Capture the cell that displays the provided text and extract its (x, y) central coordinate. 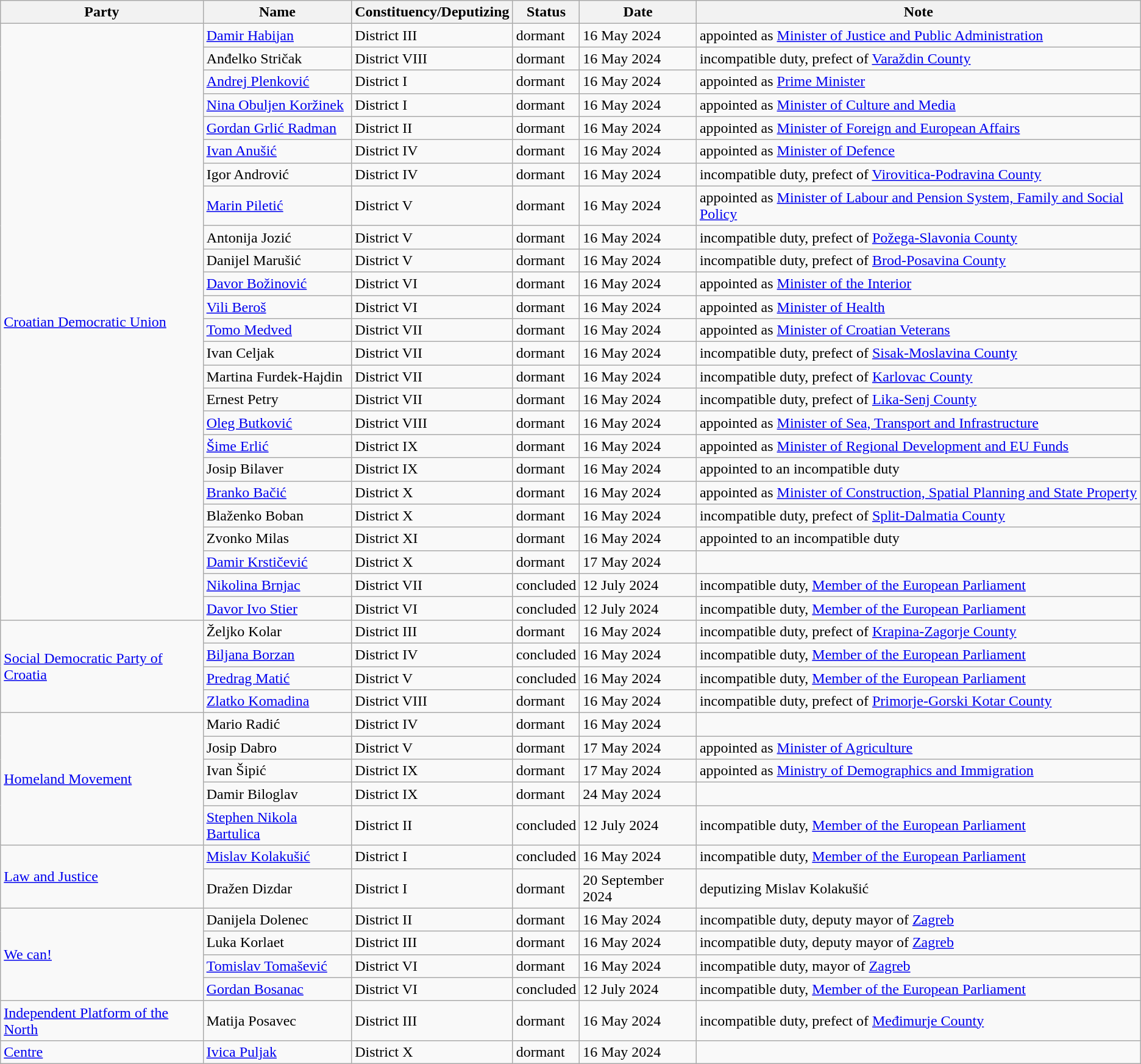
Croatian Democratic Union (102, 322)
appointed as Minister of Agriculture (918, 748)
Predrag Matić (277, 678)
Ivica Puljak (277, 1052)
Danijel Marušić (277, 260)
Antonija Jozić (277, 237)
We can! (102, 954)
Gordan Grlić Radman (277, 128)
Marin Piletić (277, 206)
appointed as Minister of Regional Development and EU Funds (918, 446)
Martina Furdek-Hajdin (277, 377)
Ivan Celjak (277, 353)
Zlatko Komadina (277, 701)
Damir Biloglav (277, 794)
Homeland Movement (102, 779)
incompatible duty, prefect of Brod-Posavina County (918, 260)
Mislav Kolakušić (277, 857)
Josip Bilaver (277, 469)
Davor Božinović (277, 283)
Biljana Borzan (277, 654)
appointed as Minister of Defence (918, 151)
Social Democratic Party of Croatia (102, 666)
Oleg Butković (277, 423)
District XI (432, 539)
20 September 2024 (638, 888)
appointed as Minister of Culture and Media (918, 105)
Gordan Bosanac (277, 989)
Šime Erlić (277, 446)
appointed as Minister of Labour and Pension System, Family and Social Policy (918, 206)
incompatible duty, prefect of Međimurje County (918, 1020)
Stephen Nikola Bartulica (277, 825)
appointed as Minister of the Interior (918, 283)
Nikolina Brnjac (277, 585)
Davor Ivo Stier (277, 608)
Blaženko Boban (277, 516)
appointed as Minister of Sea, Transport and Infrastructure (918, 423)
incompatible duty, prefect of Primorje-Gorski Kotar County (918, 701)
Igor Andrović (277, 174)
Ernest Petry (277, 400)
Name (277, 12)
incompatible duty, prefect of Virovitica-Podravina County (918, 174)
incompatible duty, mayor of Zagreb (918, 966)
incompatible duty, prefect of Lika-Senj County (918, 400)
Josip Dabro (277, 748)
Mario Radić (277, 725)
incompatible duty, prefect of Požega-Slavonia County (918, 237)
Ivan Šipić (277, 771)
appointed as Prime Minister (918, 82)
Zvonko Milas (277, 539)
Vili Beroš (277, 307)
Matija Posavec (277, 1020)
Ivan Anušić (277, 151)
Damir Krstičević (277, 562)
Party (102, 12)
incompatible duty, prefect of Sisak-Moslavina County (918, 353)
Tomislav Tomašević (277, 966)
incompatible duty, prefect of Split-Dalmatia County (918, 516)
Centre (102, 1052)
appointed as Minister of Justice and Public Administration (918, 35)
Note (918, 12)
incompatible duty, prefect of Krapina-Zagorje County (918, 631)
appointed as Minister of Construction, Spatial Planning and State Property (918, 492)
Law and Justice (102, 876)
appointed as Minister of Foreign and European Affairs (918, 128)
Date (638, 12)
Dražen Dizdar (277, 888)
Danijela Dolenec (277, 920)
Andrej Plenković (277, 82)
Anđelko Stričak (277, 59)
Željko Kolar (277, 631)
Independent Platform of the North (102, 1020)
incompatible duty, prefect of Varaždin County (918, 59)
Branko Bačić (277, 492)
Damir Habijan (277, 35)
Luka Korlaet (277, 943)
appointed as Minister of Croatian Veterans (918, 330)
24 May 2024 (638, 794)
incompatible duty, prefect of Karlovac County (918, 377)
appointed as Minister of Health (918, 307)
Nina Obuljen Koržinek (277, 105)
Tomo Medved (277, 330)
appointed as Ministry of Demographics and Immigration (918, 771)
Status (546, 12)
Constituency/Deputizing (432, 12)
deputizing Mislav Kolakušić (918, 888)
